From the cell containing the given text, extract its center point as (X, Y) coordinate. 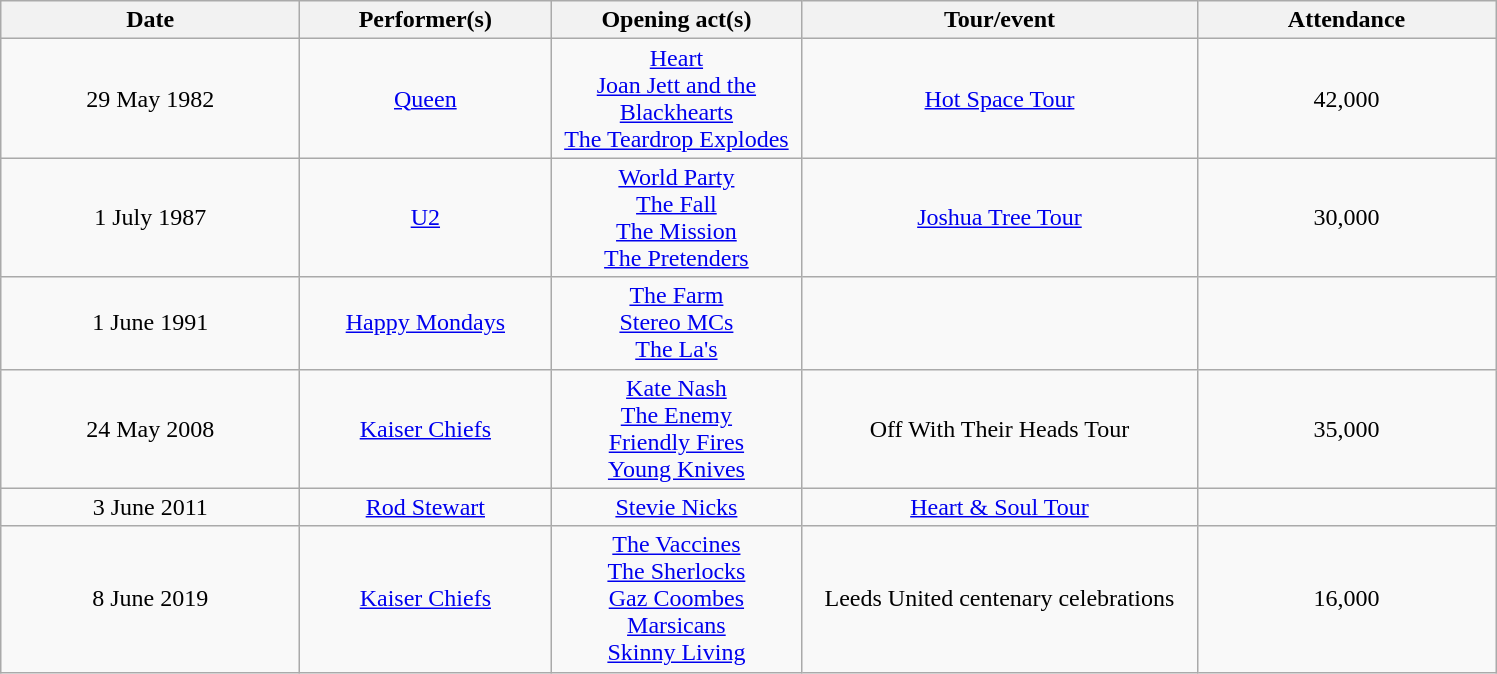
Joshua Tree Tour (1000, 218)
Happy Mondays (426, 323)
1 July 1987 (150, 218)
U2 (426, 218)
Performer(s) (426, 20)
35,000 (1346, 428)
The FarmStereo MCsThe La's (676, 323)
24 May 2008 (150, 428)
42,000 (1346, 98)
Tour/event (1000, 20)
Off With Their Heads Tour (1000, 428)
29 May 1982 (150, 98)
Rod Stewart (426, 507)
1 June 1991 (150, 323)
Kate NashThe EnemyFriendly FiresYoung Knives (676, 428)
HeartJoan Jett and the Blackhearts The Teardrop Explodes (676, 98)
Leeds United centenary celebrations (1000, 599)
8 June 2019 (150, 599)
Opening act(s) (676, 20)
Heart & Soul Tour (1000, 507)
World PartyThe FallThe MissionThe Pretenders (676, 218)
30,000 (1346, 218)
Attendance (1346, 20)
3 June 2011 (150, 507)
Date (150, 20)
The VaccinesThe SherlocksGaz CoombesMarsicansSkinny Living (676, 599)
16,000 (1346, 599)
Queen (426, 98)
Hot Space Tour (1000, 98)
Stevie Nicks (676, 507)
